Locate the cell with the specified text and output its (X, Y) center coordinate. 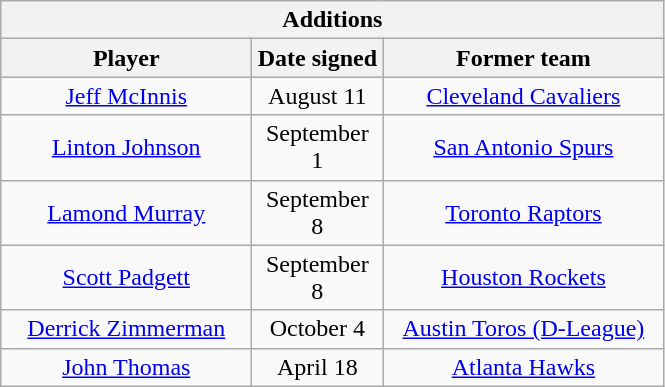
Jeff McInnis (126, 96)
Lamond Murray (126, 212)
October 4 (318, 329)
Cleveland Cavaliers (524, 96)
Scott Padgett (126, 278)
Houston Rockets (524, 278)
John Thomas (126, 367)
Toronto Raptors (524, 212)
Austin Toros (D-League) (524, 329)
Additions (332, 20)
Linton Johnson (126, 148)
April 18 (318, 367)
August 11 (318, 96)
Date signed (318, 58)
September 1 (318, 148)
Atlanta Hawks (524, 367)
Derrick Zimmerman (126, 329)
Player (126, 58)
San Antonio Spurs (524, 148)
Former team (524, 58)
